Provide the (X, Y) coordinate of the cell's center where the given text is located.  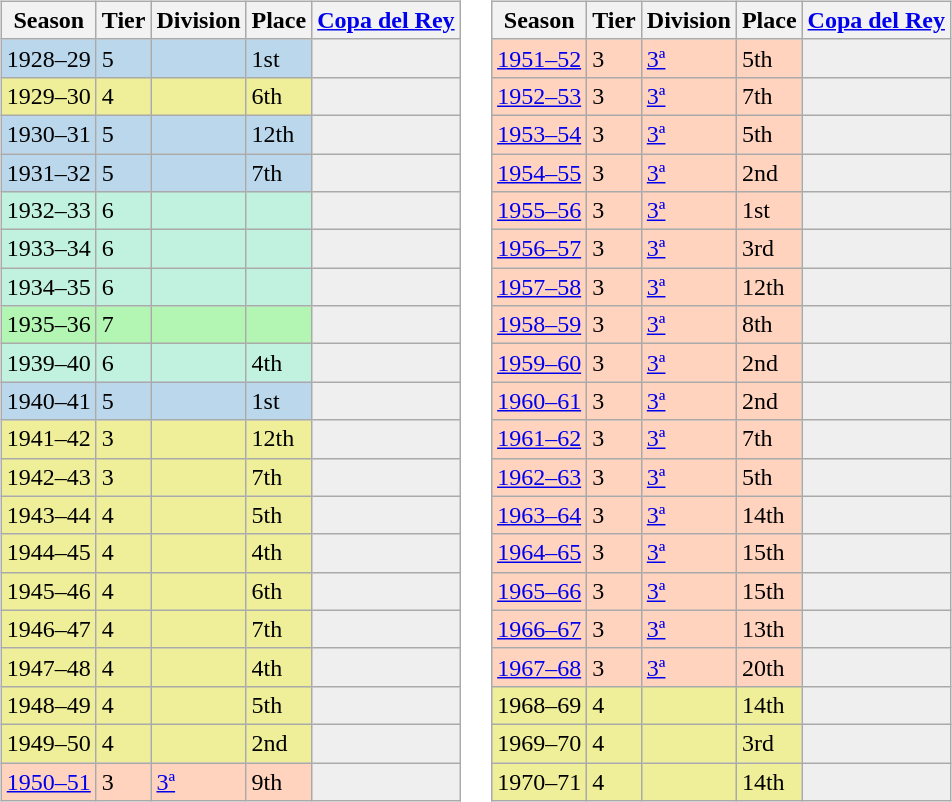
1954–55 (540, 173)
1931–32 (48, 173)
1969–70 (540, 743)
1955–56 (540, 211)
1943–44 (48, 515)
1956–57 (540, 249)
1966–67 (540, 629)
1945–46 (48, 591)
1962–63 (540, 477)
1940–41 (48, 401)
1951–52 (540, 58)
1935–36 (48, 325)
20th (769, 667)
1959–60 (540, 363)
1930–31 (48, 134)
1941–42 (48, 439)
1961–62 (540, 439)
1946–47 (48, 629)
1965–66 (540, 591)
1944–45 (48, 553)
1929–30 (48, 96)
1958–59 (540, 325)
8th (769, 325)
1934–35 (48, 287)
1939–40 (48, 363)
13th (769, 629)
1949–50 (48, 743)
7 (124, 325)
1960–61 (540, 401)
1963–64 (540, 515)
9th (279, 781)
1933–34 (48, 249)
1970–71 (540, 781)
1947–48 (48, 667)
1932–33 (48, 211)
1950–51 (48, 781)
1928–29 (48, 58)
1942–43 (48, 477)
1967–68 (540, 667)
1948–49 (48, 705)
1952–53 (540, 96)
1968–69 (540, 705)
1964–65 (540, 553)
1953–54 (540, 134)
1957–58 (540, 287)
